Detect which cell encompasses the target text, then output its [X, Y] center coordinate. 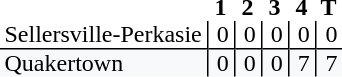
Quakertown [104, 63]
Sellersville-Perkasie [104, 35]
